Return the [x, y] coordinate for the center point of the cell that contains the specified text.  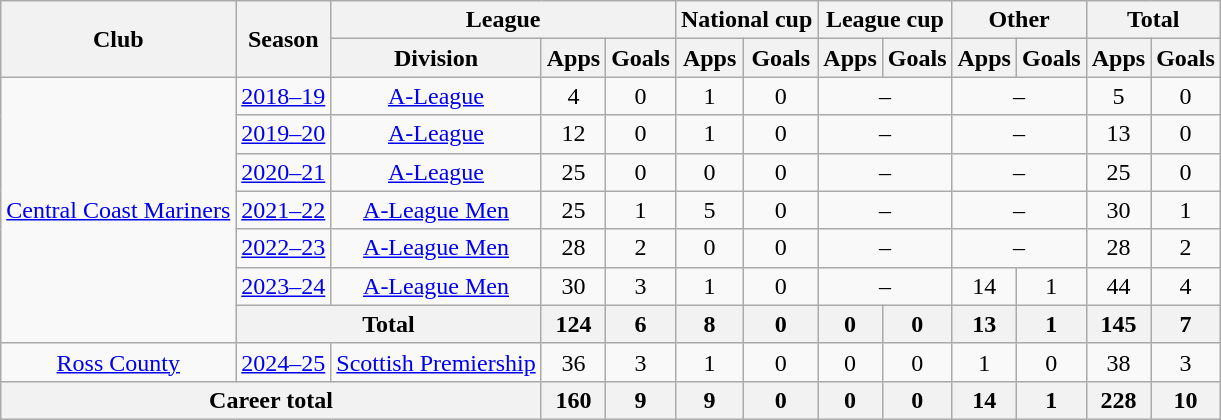
Other [1019, 20]
Division [436, 58]
228 [1118, 400]
Central Coast Mariners [118, 210]
2018–19 [284, 96]
2022–23 [284, 248]
10 [1186, 400]
League cup [885, 20]
145 [1118, 324]
12 [573, 134]
Scottish Premiership [436, 362]
2019–20 [284, 134]
7 [1186, 324]
Career total [271, 400]
2023–24 [284, 286]
44 [1118, 286]
Season [284, 39]
Club [118, 39]
160 [573, 400]
38 [1118, 362]
2020–21 [284, 172]
2021–22 [284, 210]
League [504, 20]
8 [709, 324]
National cup [746, 20]
36 [573, 362]
6 [641, 324]
2024–25 [284, 362]
124 [573, 324]
Ross County [118, 362]
